Capture the cell that displays the provided text and extract its (x, y) central coordinate. 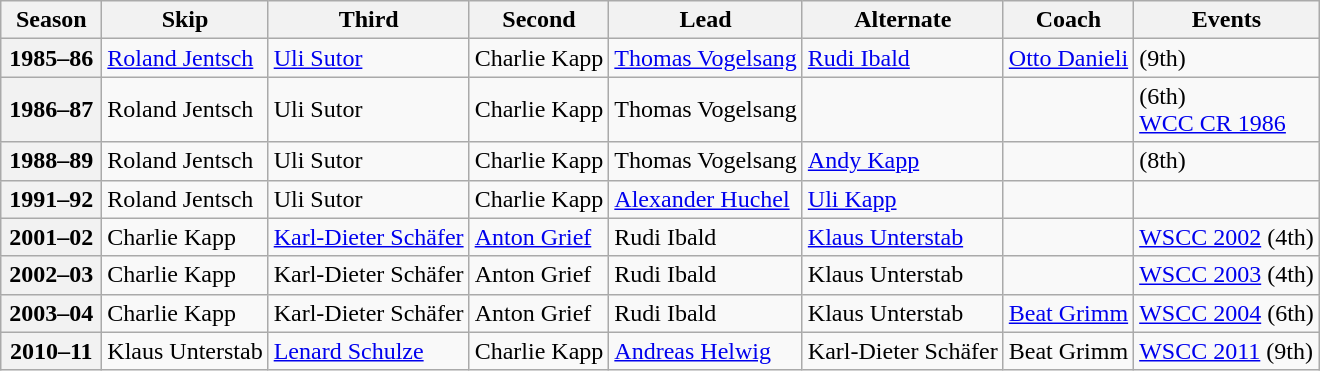
WSCC 2002 (4th) (1227, 237)
Andreas Helwig (706, 351)
Skip (185, 20)
(9th) (1227, 58)
2003–04 (52, 313)
(6th)WCC CR 1986 (1227, 110)
Second (539, 20)
2010–11 (52, 351)
1991–92 (52, 199)
Season (52, 20)
Alexander Huchel (706, 199)
Lead (706, 20)
2002–03 (52, 275)
Lenard Schulze (368, 351)
1986–87 (52, 110)
Andy Kapp (902, 161)
Coach (1068, 20)
WSCC 2011 (9th) (1227, 351)
1988–89 (52, 161)
Otto Danieli (1068, 58)
Third (368, 20)
1985–86 (52, 58)
WSCC 2004 (6th) (1227, 313)
2001–02 (52, 237)
Alternate (902, 20)
(8th) (1227, 161)
Uli Kapp (902, 199)
WSCC 2003 (4th) (1227, 275)
Events (1227, 20)
